For the text-containing cell, return its midpoint in (X, Y) coordinate format. 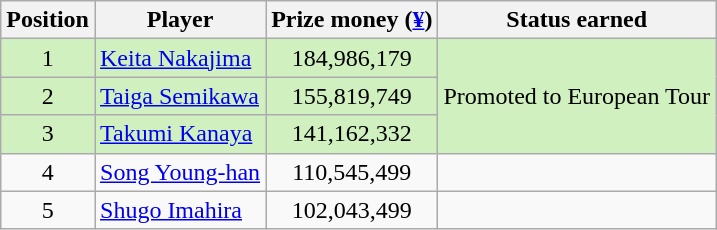
102,043,499 (352, 210)
Status earned (577, 20)
155,819,749 (352, 96)
110,545,499 (352, 172)
Player (180, 20)
5 (48, 210)
Promoted to European Tour (577, 96)
Song Young-han (180, 172)
3 (48, 134)
Taiga Semikawa (180, 96)
141,162,332 (352, 134)
184,986,179 (352, 58)
Takumi Kanaya (180, 134)
Shugo Imahira (180, 210)
4 (48, 172)
Position (48, 20)
Prize money (¥) (352, 20)
2 (48, 96)
Keita Nakajima (180, 58)
1 (48, 58)
